Determine the (x, y) coordinate at the center of the cell enclosing the given text.  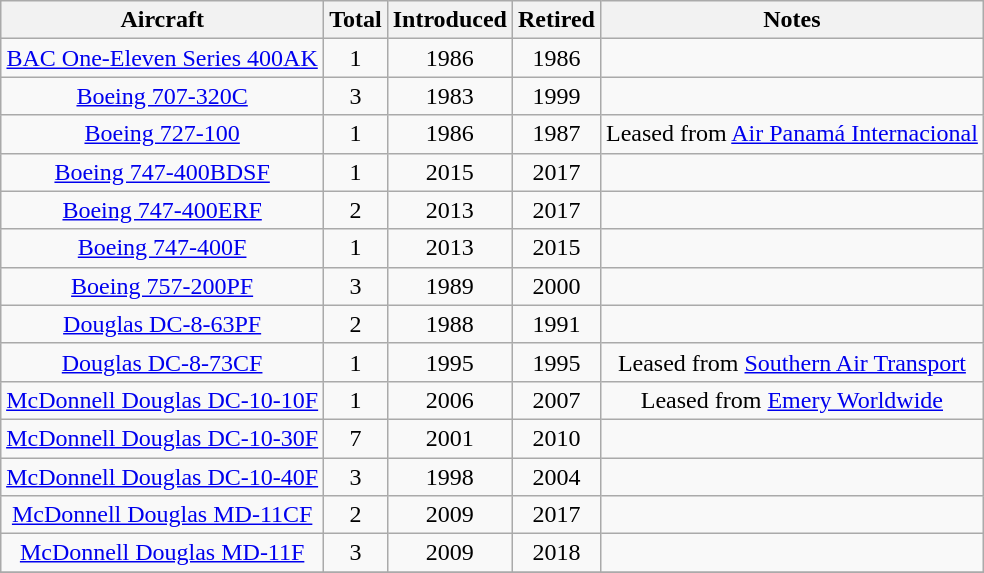
Retired (557, 20)
1999 (557, 96)
BAC One-Eleven Series 400AK (162, 58)
Leased from Southern Air Transport (792, 362)
Boeing 707-320C (162, 96)
Douglas DC-8-73CF (162, 362)
1987 (557, 134)
1998 (450, 477)
McDonnell Douglas DC-10-10F (162, 400)
Notes (792, 20)
McDonnell Douglas DC-10-30F (162, 438)
Introduced (450, 20)
McDonnell Douglas MD-11F (162, 553)
1991 (557, 324)
2018 (557, 553)
Boeing 747-400ERF (162, 210)
Total (356, 20)
2001 (450, 438)
1988 (450, 324)
Leased from Emery Worldwide (792, 400)
McDonnell Douglas DC-10-40F (162, 477)
Boeing 747-400BDSF (162, 172)
Aircraft (162, 20)
Boeing 747-400F (162, 248)
7 (356, 438)
2000 (557, 286)
McDonnell Douglas MD-11CF (162, 515)
2004 (557, 477)
Leased from Air Panamá Internacional (792, 134)
Boeing 757-200PF (162, 286)
1989 (450, 286)
2006 (450, 400)
Boeing 727-100 (162, 134)
2010 (557, 438)
Douglas DC-8-63PF (162, 324)
2007 (557, 400)
1983 (450, 96)
